Determine the (X, Y) coordinate at the center of the cell enclosing the given text.  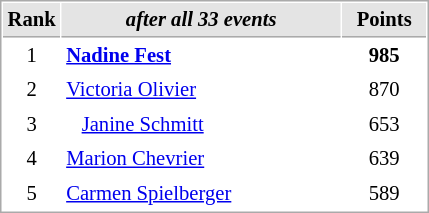
1 (32, 56)
Victoria Olivier (202, 90)
3 (32, 124)
653 (384, 124)
Points (384, 20)
639 (384, 158)
2 (32, 90)
after all 33 events (202, 20)
5 (32, 194)
589 (384, 194)
Rank (32, 20)
Nadine Fest (202, 56)
Carmen Spielberger (202, 194)
Marion Chevrier (202, 158)
985 (384, 56)
Janine Schmitt (202, 124)
4 (32, 158)
870 (384, 90)
